Extract the (x, y) coordinate from the center of the cell holding the provided text.  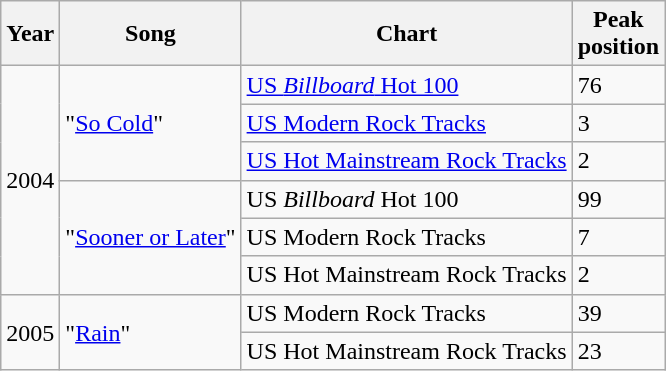
39 (618, 313)
7 (618, 237)
Chart (406, 34)
3 (618, 123)
Song (150, 34)
2004 (30, 180)
Year (30, 34)
"Rain" (150, 332)
2005 (30, 332)
76 (618, 85)
"So Cold" (150, 123)
Peakposition (618, 34)
23 (618, 351)
99 (618, 199)
"Sooner or Later" (150, 237)
